For the text-containing cell, return its midpoint in (X, Y) coordinate format. 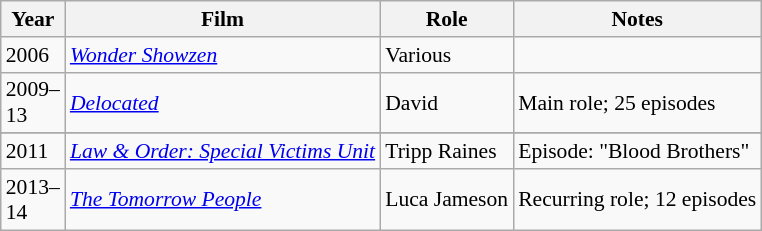
2011 (33, 152)
2006 (33, 55)
Luca Jameson (446, 200)
Wonder Showzen (222, 55)
Role (446, 19)
Episode: "Blood Brothers" (637, 152)
Main role; 25 episodes (637, 102)
The Tomorrow People (222, 200)
Delocated (222, 102)
Law & Order: Special Victims Unit (222, 152)
Year (33, 19)
2013–14 (33, 200)
Various (446, 55)
Tripp Raines (446, 152)
Recurring role; 12 episodes (637, 200)
Film (222, 19)
David (446, 102)
Notes (637, 19)
2009–13 (33, 102)
